Find where the given text appears and provide that cell's center as [X, Y] coordinate. 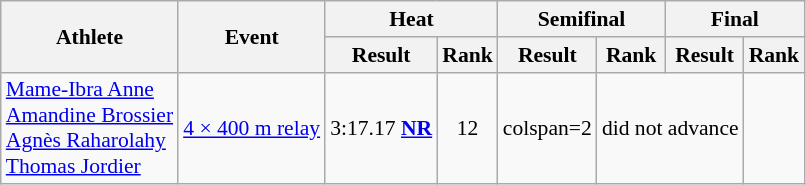
Event [252, 36]
Athlete [90, 36]
Semifinal [582, 19]
did not advance [670, 128]
colspan=2 [548, 128]
12 [468, 128]
4 × 400 m relay [252, 128]
Final [734, 19]
Heat [412, 19]
3:17.17 NR [381, 128]
Mame-Ibra Anne Amandine Brossier Agnès Raharolahy Thomas Jordier [90, 128]
